Find where the given text appears and provide that cell's center as [X, Y] coordinate. 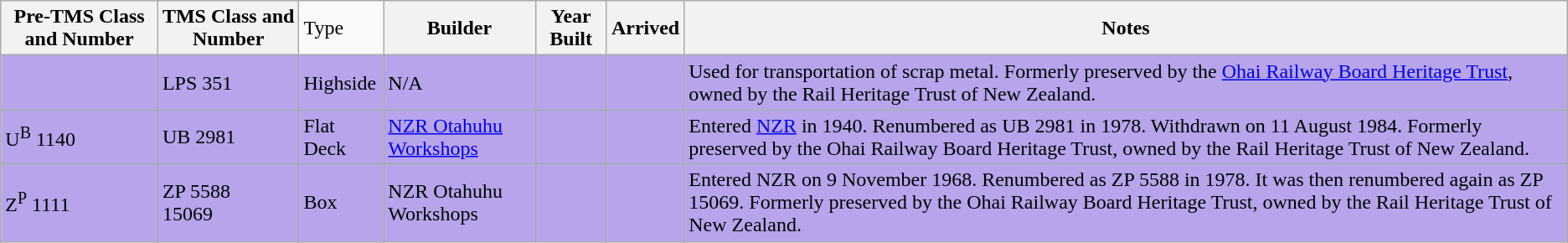
Used for transportation of scrap metal. Formerly preserved by the Ohai Railway Board Heritage Trust, owned by the Rail Heritage Trust of New Zealand. [1126, 82]
LPS 351 [228, 82]
Box [342, 203]
Notes [1126, 28]
UB 1140 [80, 137]
ZP 1111 [80, 203]
UB 2981 [228, 137]
TMS Class and Number [228, 28]
Builder [459, 28]
Pre-TMS Class and Number [80, 28]
N/A [459, 82]
Highside [342, 82]
Arrived [645, 28]
Type [342, 28]
Year Built [571, 28]
ZP 558815069 [228, 203]
Flat Deck [342, 137]
